From the cell containing the given text, extract its center point as [x, y] coordinate. 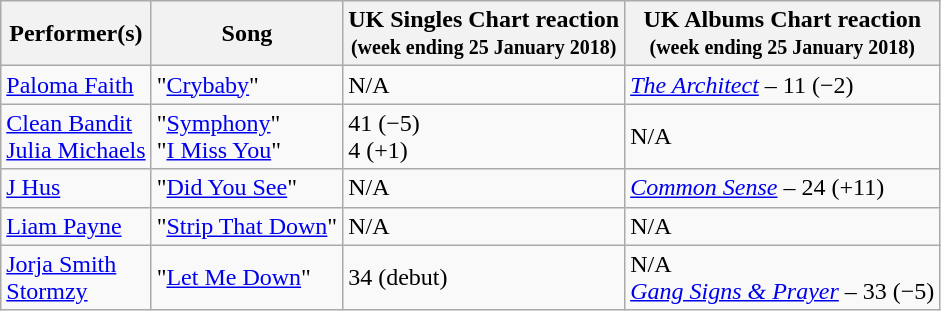
"Let Me Down" [247, 278]
Paloma Faith [76, 85]
Liam Payne [76, 226]
Song [247, 34]
"Crybaby" [247, 85]
"Strip That Down" [247, 226]
Common Sense – 24 (+11) [782, 188]
"Symphony""I Miss You" [247, 136]
The Architect – 11 (−2) [782, 85]
"Did You See" [247, 188]
Performer(s) [76, 34]
J Hus [76, 188]
N/AGang Signs & Prayer – 33 (−5) [782, 278]
UK Singles Chart reaction(week ending 25 January 2018) [484, 34]
34 (debut) [484, 278]
Jorja SmithStormzy [76, 278]
UK Albums Chart reaction(week ending 25 January 2018) [782, 34]
Clean BanditJulia Michaels [76, 136]
41 (−5)4 (+1) [484, 136]
